Detect which cell encompasses the target text, then output its (X, Y) center coordinate. 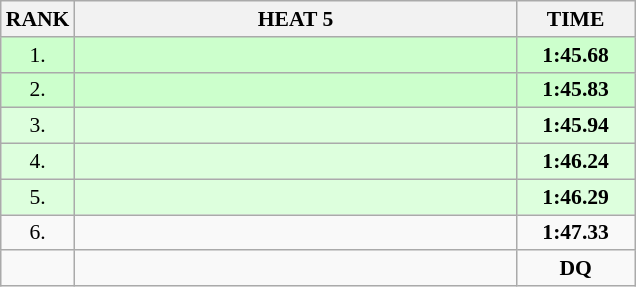
4. (38, 162)
3. (38, 126)
DQ (576, 269)
5. (38, 197)
TIME (576, 19)
1:45.68 (576, 55)
RANK (38, 19)
1:45.83 (576, 90)
2. (38, 90)
1:46.24 (576, 162)
1:45.94 (576, 126)
6. (38, 233)
1. (38, 55)
1:47.33 (576, 233)
HEAT 5 (295, 19)
1:46.29 (576, 197)
